Extract the [x, y] coordinate from the center of the cell holding the provided text.  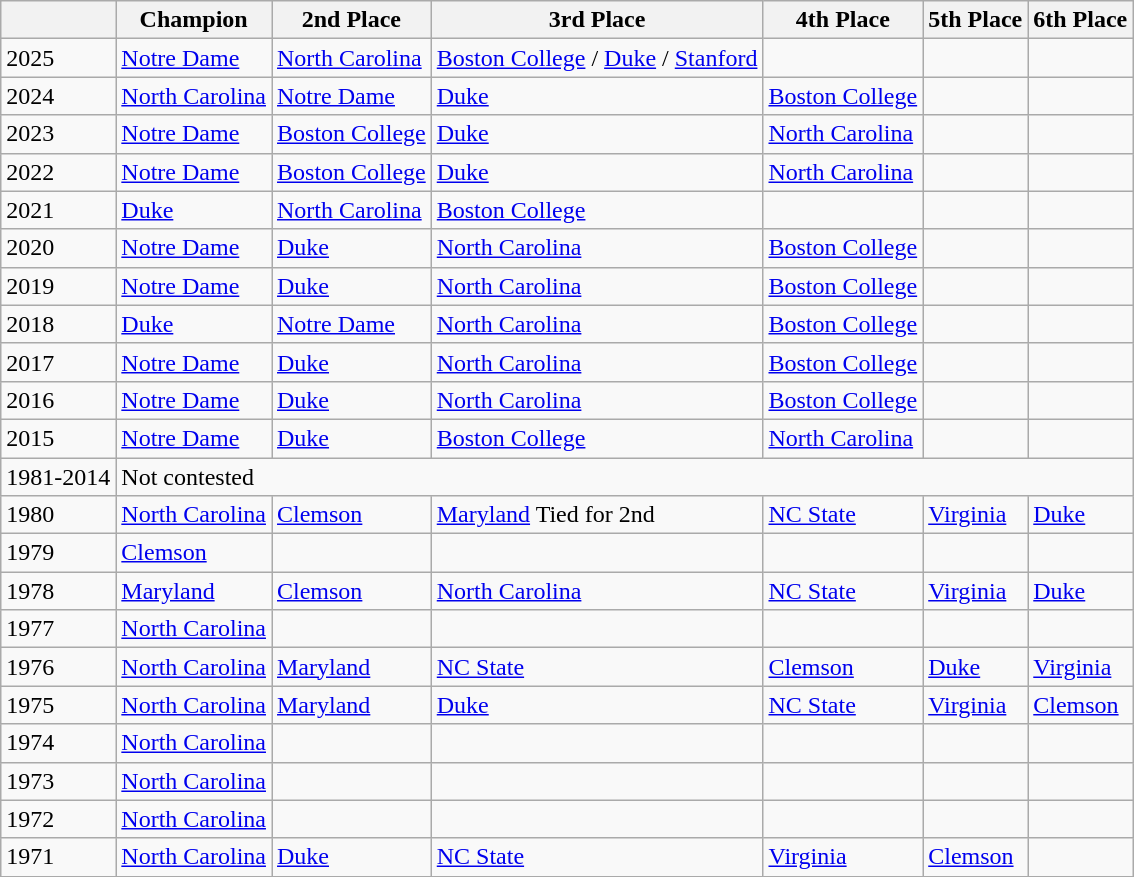
2023 [58, 134]
1974 [58, 743]
2015 [58, 438]
2nd Place [352, 20]
4th Place [843, 20]
1972 [58, 819]
5th Place [976, 20]
3rd Place [597, 20]
2016 [58, 400]
2022 [58, 172]
2019 [58, 286]
2024 [58, 96]
1977 [58, 629]
1971 [58, 857]
Maryland Tied for 2nd [597, 515]
Champion [194, 20]
2021 [58, 210]
2017 [58, 362]
1981-2014 [58, 477]
2025 [58, 58]
Boston College / Duke / Stanford [597, 58]
1979 [58, 553]
1975 [58, 705]
1978 [58, 591]
1980 [58, 515]
2018 [58, 324]
1976 [58, 667]
2020 [58, 248]
1973 [58, 781]
Not contested [624, 477]
6th Place [1080, 20]
